Find where the given text appears and provide that cell's center as (x, y) coordinate. 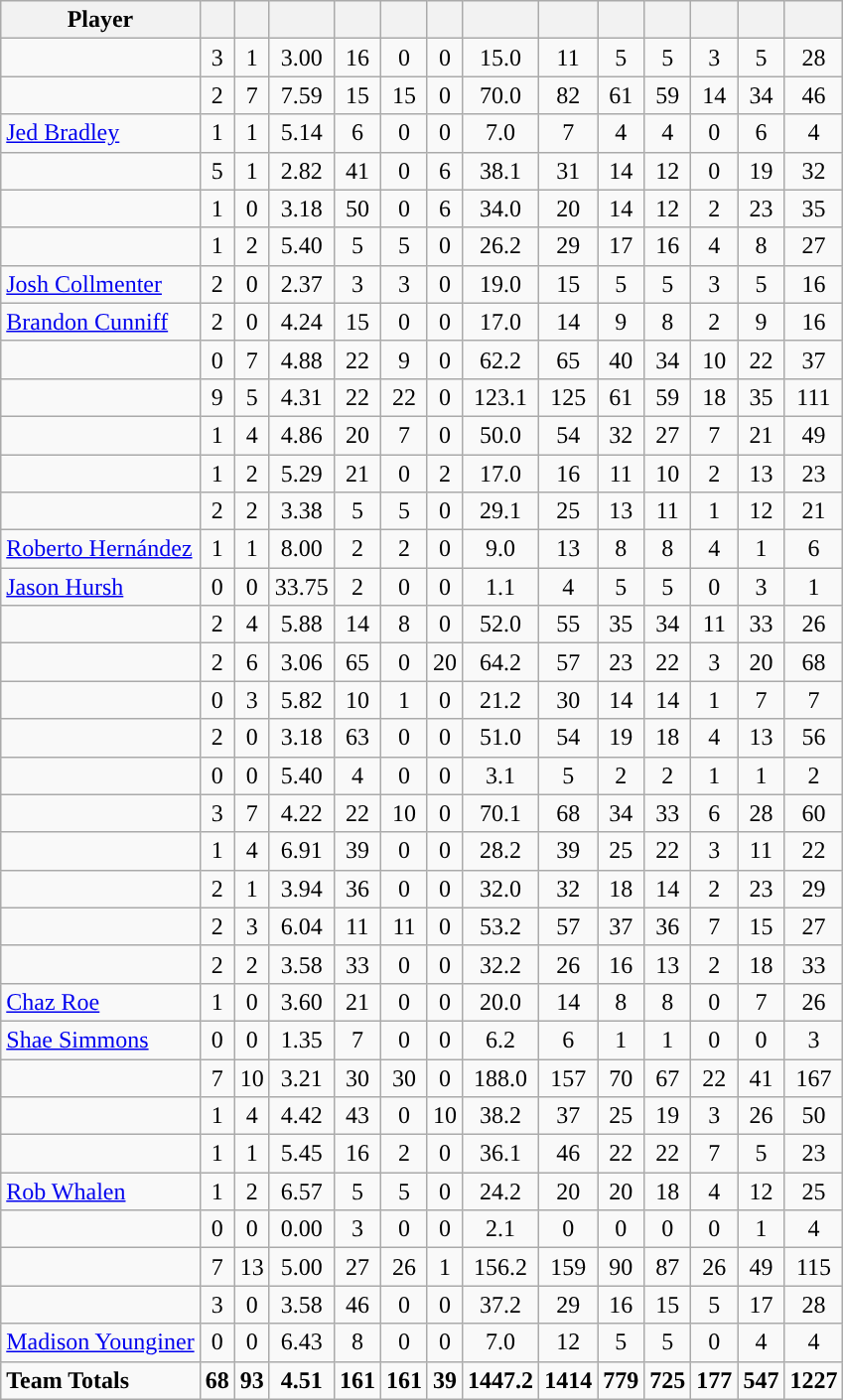
6.04 (302, 926)
157 (568, 1077)
4.22 (302, 813)
53.2 (500, 926)
1414 (568, 1380)
5.82 (302, 700)
4.88 (302, 359)
63 (357, 738)
0.00 (302, 1229)
56 (814, 738)
5.45 (302, 1154)
Madison Younginer (100, 1342)
8.00 (302, 549)
82 (568, 95)
2.37 (302, 284)
4.42 (302, 1116)
779 (622, 1380)
159 (568, 1267)
5.14 (302, 133)
Roberto Hernández (100, 549)
1.35 (302, 1040)
1227 (814, 1380)
7.59 (302, 95)
29.1 (500, 511)
64.2 (500, 662)
32.2 (500, 964)
4.24 (302, 322)
Brandon Cunniff (100, 322)
20.0 (500, 1002)
1447.2 (500, 1380)
156.2 (500, 1267)
62.2 (500, 359)
547 (761, 1380)
50.0 (500, 435)
93 (252, 1380)
3.38 (302, 511)
32.0 (500, 889)
24.2 (500, 1191)
15.0 (500, 58)
6.91 (302, 851)
51.0 (500, 738)
Jason Hursh (100, 587)
38.1 (500, 171)
28.2 (500, 851)
43 (357, 1116)
5.29 (302, 474)
6.43 (302, 1342)
177 (715, 1380)
1.1 (500, 587)
26.2 (500, 246)
3.1 (500, 775)
2.1 (500, 1229)
33.75 (302, 587)
Josh Collmenter (100, 284)
19.0 (500, 284)
3.06 (302, 662)
6.57 (302, 1191)
34.0 (500, 209)
52.0 (500, 625)
123.1 (500, 397)
125 (568, 397)
3.21 (302, 1077)
60 (814, 813)
36.1 (500, 1154)
4.86 (302, 435)
115 (814, 1267)
725 (667, 1380)
2.82 (302, 171)
Player (100, 20)
3.94 (302, 889)
90 (622, 1267)
4.51 (302, 1380)
9.0 (500, 549)
111 (814, 397)
Jed Bradley (100, 133)
6.2 (500, 1040)
Rob Whalen (100, 1191)
188.0 (500, 1077)
3.00 (302, 58)
55 (568, 625)
31 (568, 171)
3.60 (302, 1002)
67 (667, 1077)
38.2 (500, 1116)
70 (622, 1077)
167 (814, 1077)
Shae Simmons (100, 1040)
21.2 (500, 700)
70.0 (500, 95)
5.00 (302, 1267)
Chaz Roe (100, 1002)
4.31 (302, 397)
Team Totals (100, 1380)
87 (667, 1267)
5.88 (302, 625)
37.2 (500, 1305)
70.1 (500, 813)
40 (622, 359)
